For the text-containing cell, return its midpoint in (x, y) coordinate format. 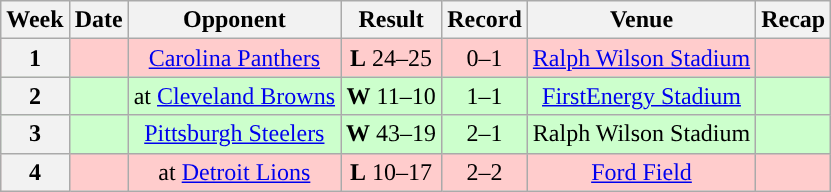
Pittsburgh Steelers (234, 134)
FirstEnergy Stadium (641, 96)
Ford Field (641, 172)
2 (35, 96)
L 24–25 (392, 58)
0–1 (485, 58)
2–1 (485, 134)
W 11–10 (392, 96)
Record (485, 20)
1–1 (485, 96)
at Detroit Lions (234, 172)
3 (35, 134)
Result (392, 20)
1 (35, 58)
Carolina Panthers (234, 58)
L 10–17 (392, 172)
Week (35, 20)
W 43–19 (392, 134)
at Cleveland Browns (234, 96)
Recap (794, 20)
4 (35, 172)
2–2 (485, 172)
Opponent (234, 20)
Venue (641, 20)
Date (98, 20)
